Provide the [x, y] coordinate of the cell's center where the given text is located.  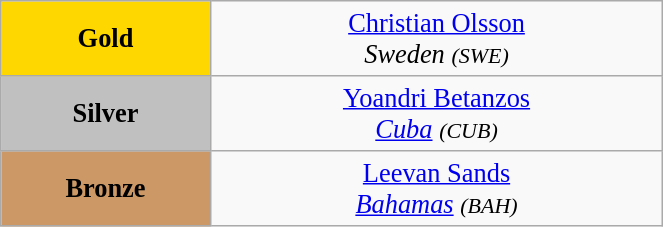
Gold [106, 38]
Bronze [106, 188]
Christian OlssonSweden (SWE) [436, 38]
Silver [106, 112]
Leevan SandsBahamas (BAH) [436, 188]
Yoandri BetanzosCuba (CUB) [436, 112]
